Search for the cell housing the specified text and yield its [X, Y] center coordinate. 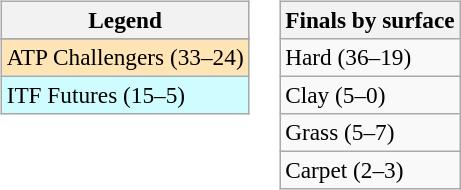
Clay (5–0) [370, 95]
ITF Futures (15–5) [125, 95]
Grass (5–7) [370, 133]
Legend [125, 20]
ATP Challengers (33–24) [125, 57]
Hard (36–19) [370, 57]
Carpet (2–3) [370, 171]
Finals by surface [370, 20]
